Return (x, y) of the center of cell containing provided text 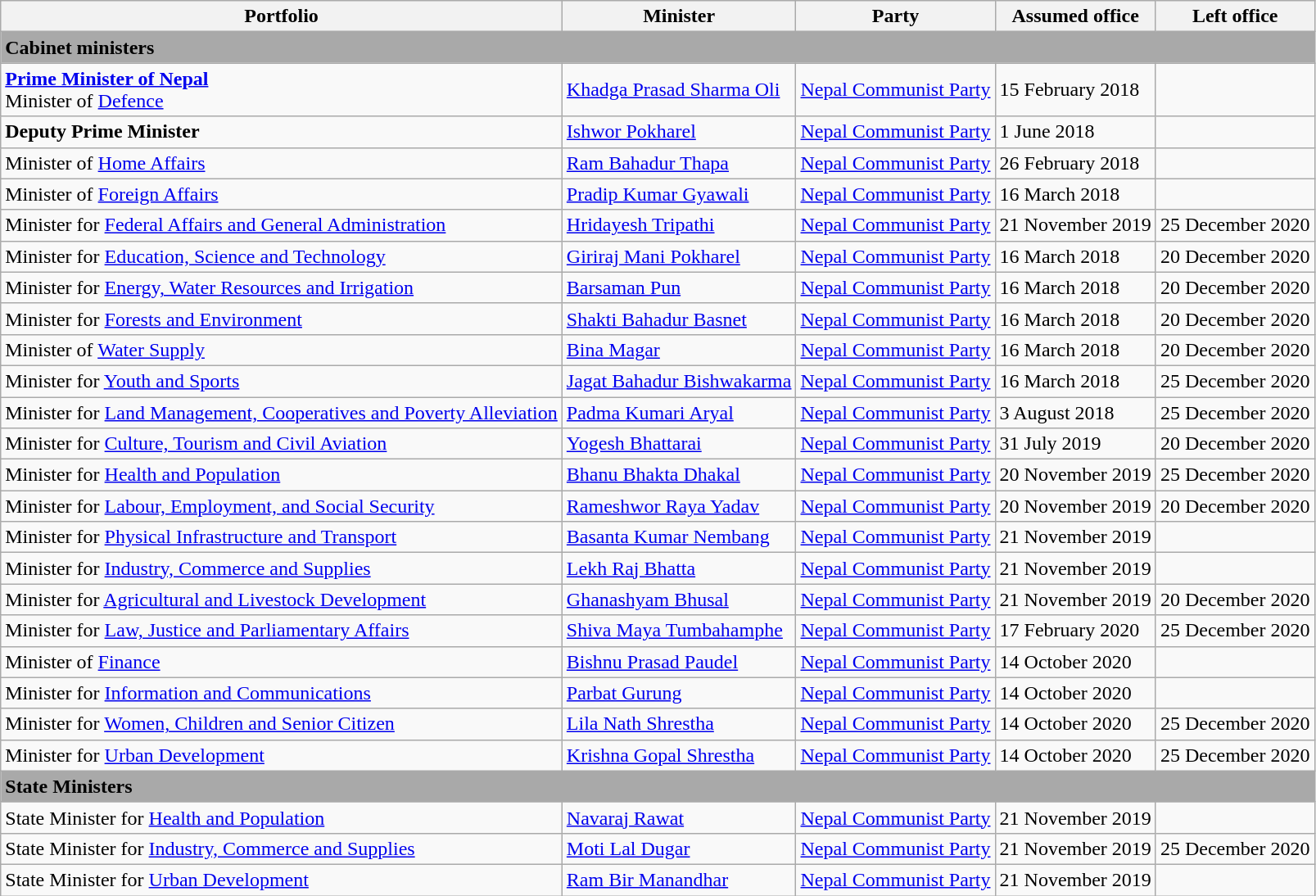
Minister for Law, Justice and Parliamentary Affairs (282, 631)
26 February 2018 (1075, 163)
Minister for Forests and Environment (282, 319)
Minister of Water Supply (282, 350)
31 July 2019 (1075, 444)
3 August 2018 (1075, 412)
Khadga Prasad Sharma Oli (679, 90)
Party (896, 16)
Ishwor Pokharel (679, 132)
Minister for Federal Affairs and General Administration (282, 225)
Minister of Finance (282, 662)
Minister for Labour, Employment, and Social Security (282, 506)
Hridayesh Tripathi (679, 225)
1 June 2018 (1075, 132)
Minister for Health and Population (282, 475)
Shakti Bahadur Basnet (679, 319)
Minister for Physical Infrastructure and Transport (282, 537)
Deputy Prime Minister (282, 132)
Minister of Foreign Affairs (282, 194)
17 February 2020 (1075, 631)
Padma Kumari Aryal (679, 412)
Giriraj Mani Pokharel (679, 256)
Lila Nath Shrestha (679, 724)
Assumed office (1075, 16)
Minister for Information and Communications (282, 693)
Ram Bir Manandhar (679, 880)
Minister for Land Management, Cooperatives and Poverty Alleviation (282, 412)
Minister for Agricultural and Livestock Development (282, 600)
State Minister for Industry, Commerce and Supplies (282, 848)
Moti Lal Dugar (679, 848)
Bishnu Prasad Paudel (679, 662)
Ram Bahadur Thapa (679, 163)
Bina Magar (679, 350)
Prime Minister of NepalMinister of Defence (282, 90)
15 February 2018 (1075, 90)
Portfolio (282, 16)
Parbat Gurung (679, 693)
Minister (679, 16)
Minister for Energy, Water Resources and Irrigation (282, 287)
Minister for Women, Children and Senior Citizen (282, 724)
State Minister for Health and Population (282, 817)
Yogesh Bhattarai (679, 444)
Bhanu Bhakta Dhakal (679, 475)
Minister for Youth and Sports (282, 381)
State Ministers (658, 786)
Minister for Urban Development (282, 755)
Krishna Gopal Shrestha (679, 755)
Barsaman Pun (679, 287)
State Minister for Urban Development (282, 880)
Shiva Maya Tumbahamphe (679, 631)
Minister for Industry, Commerce and Supplies (282, 568)
Jagat Bahadur Bishwakarma (679, 381)
Ghanashyam Bhusal (679, 600)
Minister for Education, Science and Technology (282, 256)
Minister for Culture, Tourism and Civil Aviation (282, 444)
Left office (1235, 16)
Lekh Raj Bhatta (679, 568)
Rameshwor Raya Yadav (679, 506)
Cabinet ministers (658, 48)
Minister of Home Affairs (282, 163)
Pradip Kumar Gyawali (679, 194)
Basanta Kumar Nembang (679, 537)
Navaraj Rawat (679, 817)
